Scan for the cell matching the given text and deliver its [x, y] coordinate at center. 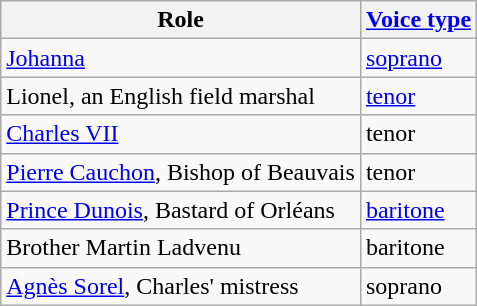
Pierre Cauchon, Bishop of Beauvais [181, 172]
Charles VII [181, 134]
Prince Dunois, Bastard of Orléans [181, 210]
Voice type [418, 20]
Agnès Sorel, Charles' mistress [181, 286]
Brother Martin Ladvenu [181, 248]
Role [181, 20]
Johanna [181, 58]
Lionel, an English field marshal [181, 96]
